Search for the cell housing the specified text and yield its [x, y] center coordinate. 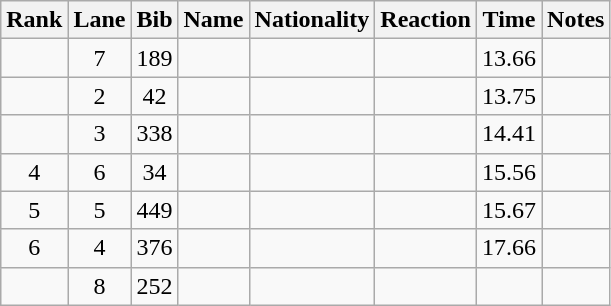
Time [510, 20]
Lane [100, 20]
338 [154, 134]
34 [154, 172]
42 [154, 96]
13.75 [510, 96]
15.56 [510, 172]
7 [100, 58]
Rank [34, 20]
17.66 [510, 248]
8 [100, 286]
376 [154, 248]
189 [154, 58]
15.67 [510, 210]
3 [100, 134]
252 [154, 286]
14.41 [510, 134]
Name [214, 20]
Bib [154, 20]
Notes [576, 20]
Reaction [426, 20]
2 [100, 96]
13.66 [510, 58]
Nationality [312, 20]
449 [154, 210]
